Identify which cell holds the provided text, then report its [x, y] central coordinate. 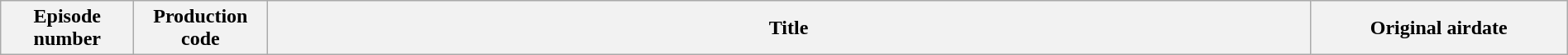
Original airdate [1439, 28]
Title [789, 28]
Episode number [68, 28]
Production code [200, 28]
